Provide the [x, y] coordinate of the cell's center where the given text is located.  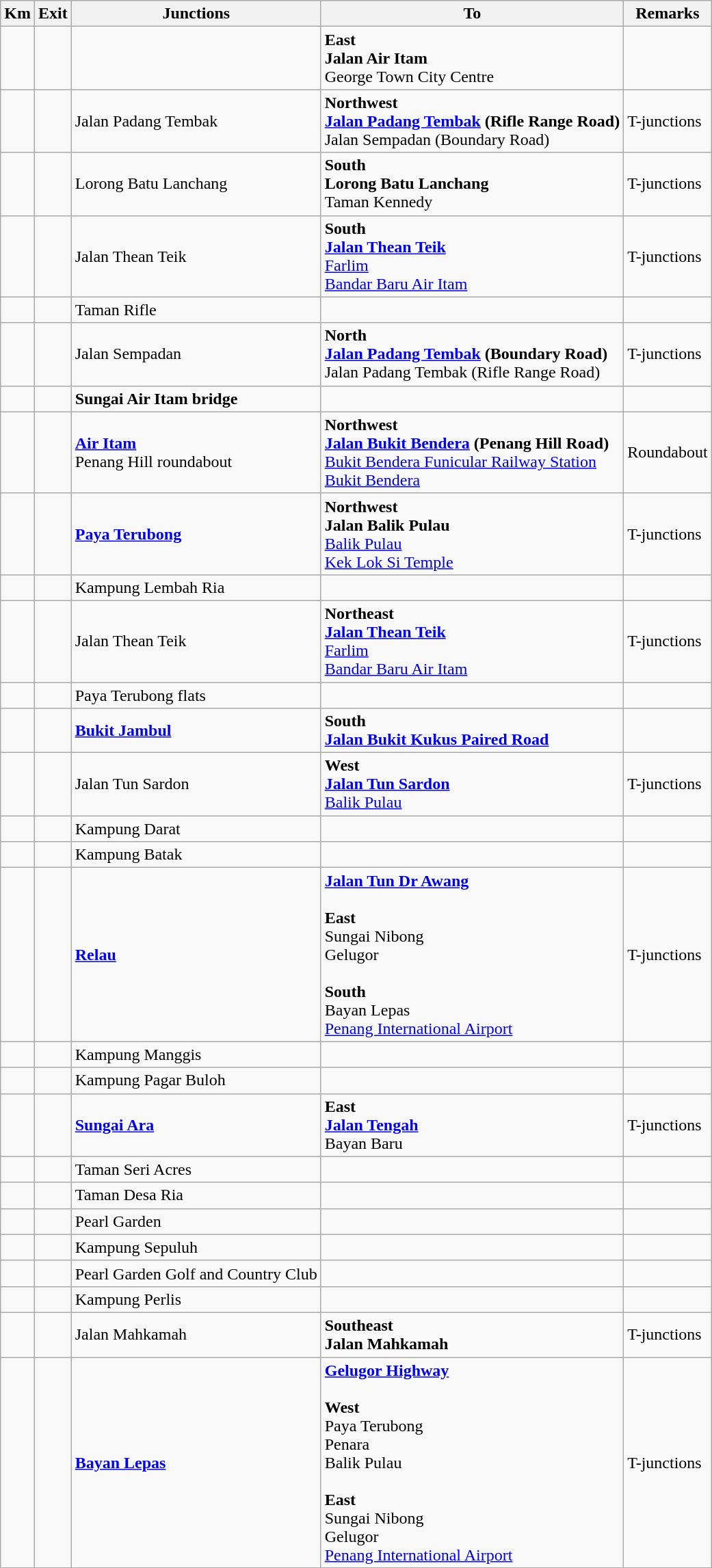
Km [18, 14]
Jalan Padang Tembak [196, 121]
SouthJalan Bukit Kukus Paired Road [472, 730]
Exit [53, 14]
SouthLorong Batu LanchangTaman Kennedy [472, 184]
South Jalan Thean TeikFarlimBandar Baru Air Itam [472, 256]
Remarks [668, 14]
Bukit Jambul [196, 730]
Kampung Sepuluh [196, 1247]
Northwest Jalan Padang Tembak (Rifle Range Road)Jalan Sempadan (Boundary Road) [472, 121]
Sungai Ara [196, 1125]
NorthwestJalan Balik PulauBalik PulauKek Lok Si Temple [472, 533]
Kampung Batak [196, 855]
Bayan Lepas [196, 1462]
Pearl Garden Golf and Country Club [196, 1273]
Jalan Sempadan [196, 354]
Paya Terubong flats [196, 695]
Sungai Air Itam bridge [196, 399]
Junctions [196, 14]
Kampung Lembah Ria [196, 587]
Taman Rifle [196, 310]
To [472, 14]
East Jalan Air ItamGeorge Town City Centre [472, 58]
Taman Seri Acres [196, 1169]
North Jalan Padang Tembak (Boundary Road)Jalan Padang Tembak (Rifle Range Road) [472, 354]
Pearl Garden [196, 1221]
Northeast Jalan Thean TeikFarlimBandar Baru Air Itam [472, 641]
Lorong Batu Lanchang [196, 184]
East Jalan TengahBayan Baru [472, 1125]
Relau [196, 955]
Kampung Pagar Buloh [196, 1080]
Paya Terubong [196, 533]
Kampung Manggis [196, 1054]
SoutheastJalan Mahkamah [472, 1335]
Kampung Perlis [196, 1299]
Gelugor HighwayWestPaya TerubongPenaraBalik PulauEastSungai NibongGelugorPenang International Airport [472, 1462]
Jalan Tun Dr AwangEastSungai NibongGelugorSouthBayan LepasPenang International Airport [472, 955]
Northwest Jalan Bukit Bendera (Penang Hill Road)Bukit Bendera Funicular Railway Station Bukit Bendera [472, 453]
West Jalan Tun SardonBalik Pulau [472, 784]
Jalan Mahkamah [196, 1335]
Kampung Darat [196, 829]
Taman Desa Ria [196, 1195]
Air ItamPenang Hill roundabout [196, 453]
Roundabout [668, 453]
Jalan Tun Sardon [196, 784]
